Output the (X, Y) coordinate of the center of the cell containing the given text.  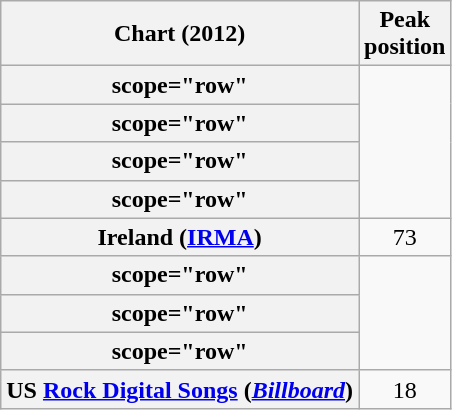
Ireland (IRMA) (180, 237)
Peakposition (405, 34)
73 (405, 237)
US Rock Digital Songs (Billboard) (180, 389)
18 (405, 389)
Chart (2012) (180, 34)
